Provide the [X, Y] coordinate of the cell's center where the given text is located.  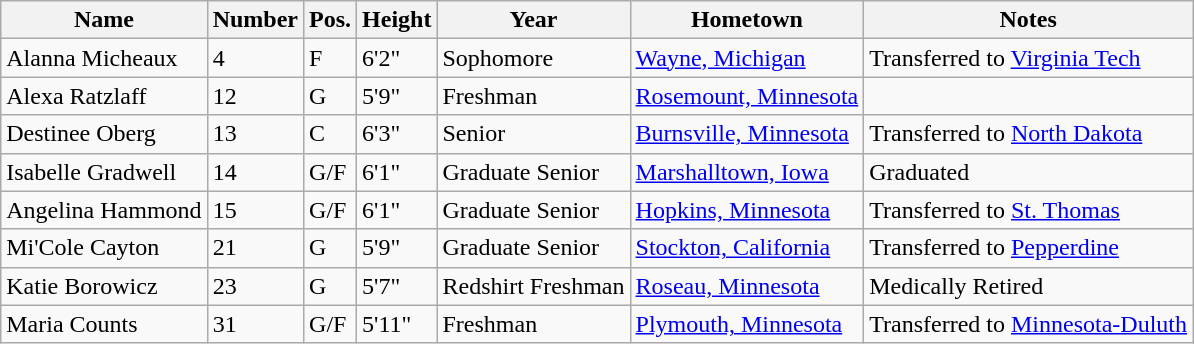
6'2" [397, 58]
Redshirt Freshman [534, 286]
Rosemount, Minnesota [747, 96]
Roseau, Minnesota [747, 286]
Height [397, 20]
Angelina Hammond [104, 210]
Plymouth, Minnesota [747, 324]
12 [255, 96]
15 [255, 210]
5'11" [397, 324]
Katie Borowicz [104, 286]
31 [255, 324]
Transferred to Virginia Tech [1028, 58]
Alexa Ratzlaff [104, 96]
Isabelle Gradwell [104, 172]
Destinee Oberg [104, 134]
C [330, 134]
Hometown [747, 20]
Transferred to St. Thomas [1028, 210]
Stockton, California [747, 248]
Transferred to North Dakota [1028, 134]
6'3" [397, 134]
F [330, 58]
Number [255, 20]
Hopkins, Minnesota [747, 210]
Transferred to Minnesota-Duluth [1028, 324]
Burnsville, Minnesota [747, 134]
Mi'Cole Cayton [104, 248]
13 [255, 134]
Marshalltown, Iowa [747, 172]
Year [534, 20]
Sophomore [534, 58]
23 [255, 286]
Transferred to Pepperdine [1028, 248]
14 [255, 172]
Graduated [1028, 172]
Name [104, 20]
Medically Retired [1028, 286]
Notes [1028, 20]
5'7" [397, 286]
4 [255, 58]
Maria Counts [104, 324]
Alanna Micheaux [104, 58]
21 [255, 248]
Wayne, Michigan [747, 58]
Pos. [330, 20]
Senior [534, 134]
